Capture the cell that displays the provided text and extract its [X, Y] central coordinate. 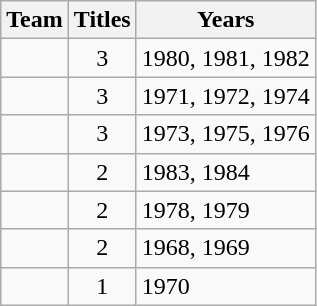
1983, 1984 [226, 172]
1968, 1969 [226, 248]
Titles [102, 20]
1973, 1975, 1976 [226, 134]
Years [226, 20]
Team [35, 20]
1971, 1972, 1974 [226, 96]
1970 [226, 286]
1978, 1979 [226, 210]
1980, 1981, 1982 [226, 58]
1 [102, 286]
